Identify which cell holds the provided text, then report its (X, Y) central coordinate. 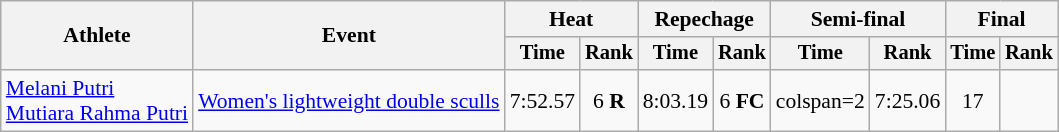
Women's lightweight double sculls (348, 100)
Melani PutriMutiara Rahma Putri (97, 100)
6 FC (742, 100)
17 (972, 100)
Event (348, 36)
colspan=2 (820, 100)
7:25.06 (908, 100)
7:52.57 (542, 100)
Athlete (97, 36)
Heat (572, 19)
8:03.19 (676, 100)
Repechage (704, 19)
Semi-final (858, 19)
Final (1001, 19)
6 R (609, 100)
